From the cell containing the given text, extract its center point as [x, y] coordinate. 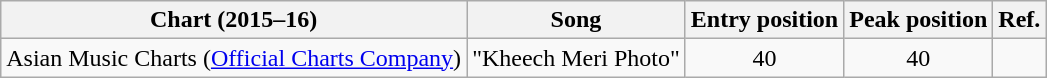
Asian Music Charts (Official Charts Company) [234, 58]
Song [576, 20]
Peak position [918, 20]
Entry position [764, 20]
Ref. [1020, 20]
Chart (2015–16) [234, 20]
"Kheech Meri Photo" [576, 58]
